Return [X, Y] of the center of cell containing provided text 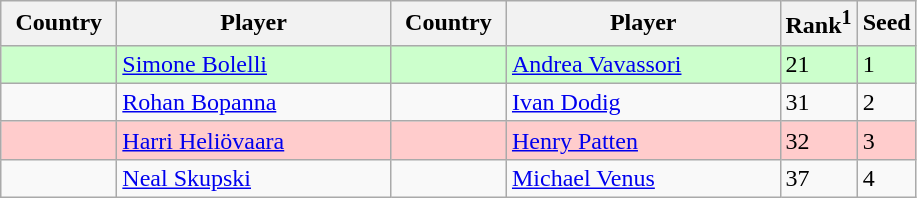
Simone Bolelli [254, 64]
Rank1 [818, 24]
21 [818, 64]
37 [818, 178]
2 [886, 102]
Michael Venus [643, 178]
Harri Heliövaara [254, 140]
32 [818, 140]
Neal Skupski [254, 178]
Ivan Dodig [643, 102]
3 [886, 140]
Andrea Vavassori [643, 64]
4 [886, 178]
31 [818, 102]
Seed [886, 24]
1 [886, 64]
Rohan Bopanna [254, 102]
Henry Patten [643, 140]
